Find where the given text appears and provide that cell's center as [X, Y] coordinate. 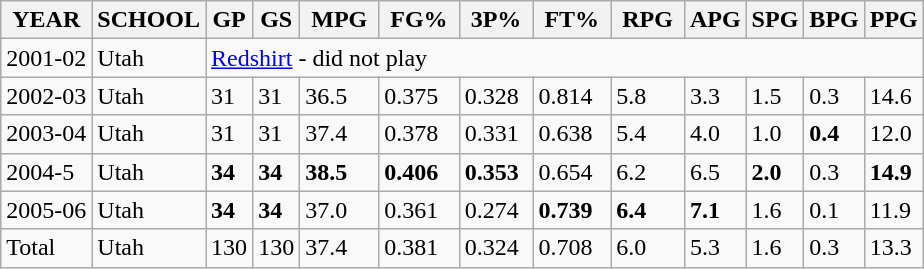
SPG [775, 20]
3P% [496, 20]
0.1 [834, 210]
0.331 [496, 134]
MPG [340, 20]
YEAR [46, 20]
2002-03 [46, 96]
0.708 [572, 248]
0.406 [419, 172]
2005-06 [46, 210]
5.3 [715, 248]
2003-04 [46, 134]
0.375 [419, 96]
Redshirt - did not play [565, 58]
2004-5 [46, 172]
5.4 [648, 134]
14.6 [894, 96]
SCHOOL [149, 20]
RPG [648, 20]
0.353 [496, 172]
38.5 [340, 172]
2001-02 [46, 58]
11.9 [894, 210]
14.9 [894, 172]
6.2 [648, 172]
1.0 [775, 134]
0.361 [419, 210]
1.5 [775, 96]
0.638 [572, 134]
6.5 [715, 172]
0.274 [496, 210]
0.4 [834, 134]
Total [46, 248]
GS [276, 20]
BPG [834, 20]
5.8 [648, 96]
0.381 [419, 248]
4.0 [715, 134]
APG [715, 20]
7.1 [715, 210]
PPG [894, 20]
0.814 [572, 96]
GP [230, 20]
36.5 [340, 96]
0.739 [572, 210]
3.3 [715, 96]
FG% [419, 20]
0.378 [419, 134]
0.324 [496, 248]
12.0 [894, 134]
6.4 [648, 210]
2.0 [775, 172]
FT% [572, 20]
0.328 [496, 96]
6.0 [648, 248]
13.3 [894, 248]
37.0 [340, 210]
0.654 [572, 172]
